Search for the cell housing the specified text and yield its [X, Y] center coordinate. 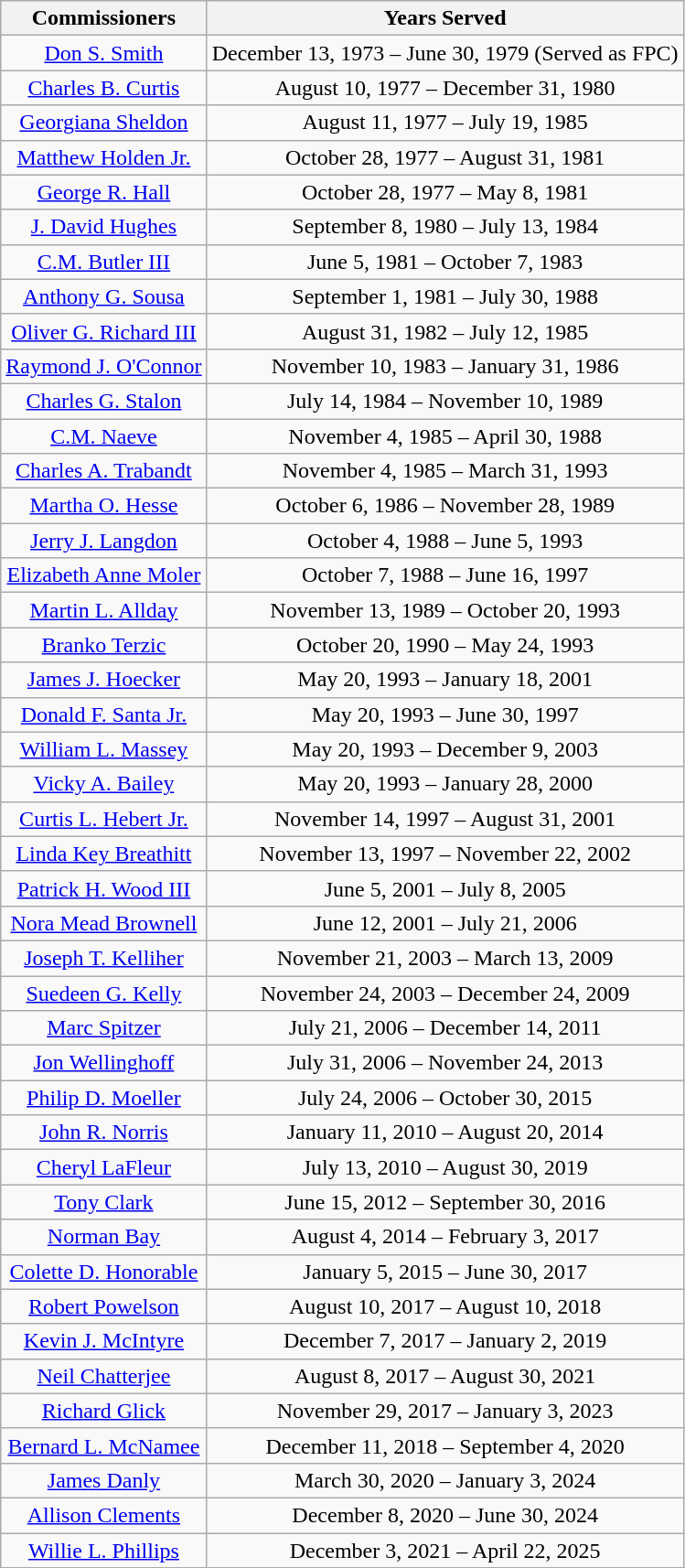
September 8, 1980 – July 13, 1984 [444, 227]
Donald F. Santa Jr. [104, 714]
January 11, 2010 – August 20, 2014 [444, 1133]
Patrick H. Wood III [104, 888]
Philip D. Moeller [104, 1098]
Robert Powelson [104, 1306]
J. David Hughes [104, 227]
May 20, 1993 – January 28, 2000 [444, 784]
Allison Clements [104, 1515]
September 1, 1981 – July 30, 1988 [444, 296]
May 20, 1993 – January 18, 2001 [444, 680]
James J. Hoecker [104, 680]
July 14, 1984 – November 10, 1989 [444, 401]
James Danly [104, 1480]
November 4, 1985 – March 31, 1993 [444, 471]
C.M. Butler III [104, 262]
November 13, 1997 – November 22, 2002 [444, 854]
December 8, 2020 – June 30, 2024 [444, 1515]
December 7, 2017 – January 2, 2019 [444, 1341]
November 29, 2017 – January 3, 2023 [444, 1411]
August 31, 1982 – July 12, 1985 [444, 331]
November 13, 1989 – October 20, 1993 [444, 610]
Matthew Holden Jr. [104, 157]
July 31, 2006 – November 24, 2013 [444, 1063]
Joseph T. Kelliher [104, 958]
October 6, 1986 – November 28, 1989 [444, 506]
January 5, 2015 – June 30, 2017 [444, 1272]
John R. Norris [104, 1133]
Suedeen G. Kelly [104, 993]
March 30, 2020 – January 3, 2024 [444, 1480]
November 14, 1997 – August 31, 2001 [444, 819]
Raymond J. O'Connor [104, 366]
October 28, 1977 – May 8, 1981 [444, 192]
July 13, 2010 – August 30, 2019 [444, 1167]
Charles G. Stalon [104, 401]
November 4, 1985 – April 30, 1988 [444, 436]
December 11, 2018 – September 4, 2020 [444, 1445]
Oliver G. Richard III [104, 331]
Norman Bay [104, 1237]
August 11, 1977 – July 19, 1985 [444, 123]
June 15, 2012 – September 30, 2016 [444, 1202]
June 5, 1981 – October 7, 1983 [444, 262]
Martha O. Hesse [104, 506]
August 4, 2014 – February 3, 2017 [444, 1237]
May 20, 1993 – December 9, 2003 [444, 749]
George R. Hall [104, 192]
William L. Massey [104, 749]
Jerry J. Langdon [104, 541]
June 5, 2001 – July 8, 2005 [444, 888]
C.M. Naeve [104, 436]
July 21, 2006 – December 14, 2011 [444, 1028]
Elizabeth Anne Moler [104, 575]
May 20, 1993 – June 30, 1997 [444, 714]
Cheryl LaFleur [104, 1167]
November 21, 2003 – March 13, 2009 [444, 958]
Charles A. Trabandt [104, 471]
December 3, 2021 – April 22, 2025 [444, 1551]
October 20, 1990 – May 24, 1993 [444, 645]
Vicky A. Bailey [104, 784]
June 12, 2001 – July 21, 2006 [444, 923]
December 13, 1973 – June 30, 1979 (Served as FPC) [444, 53]
Curtis L. Hebert Jr. [104, 819]
Willie L. Phillips [104, 1551]
August 10, 1977 – December 31, 1980 [444, 88]
Marc Spitzer [104, 1028]
Anthony G. Sousa [104, 296]
Nora Mead Brownell [104, 923]
November 24, 2003 – December 24, 2009 [444, 993]
Jon Wellinghoff [104, 1063]
Neil Chatterjee [104, 1376]
November 10, 1983 – January 31, 1986 [444, 366]
Georgiana Sheldon [104, 123]
August 8, 2017 – August 30, 2021 [444, 1376]
October 4, 1988 – June 5, 1993 [444, 541]
October 7, 1988 – June 16, 1997 [444, 575]
Bernard L. McNamee [104, 1445]
August 10, 2017 – August 10, 2018 [444, 1306]
Linda Key Breathitt [104, 854]
Colette D. Honorable [104, 1272]
Tony Clark [104, 1202]
Richard Glick [104, 1411]
Years Served [444, 18]
Kevin J. McIntyre [104, 1341]
July 24, 2006 – October 30, 2015 [444, 1098]
Don S. Smith [104, 53]
Martin L. Allday [104, 610]
Branko Terzic [104, 645]
Commissioners [104, 18]
Charles B. Curtis [104, 88]
October 28, 1977 – August 31, 1981 [444, 157]
